Capture the cell that displays the provided text and extract its [X, Y] central coordinate. 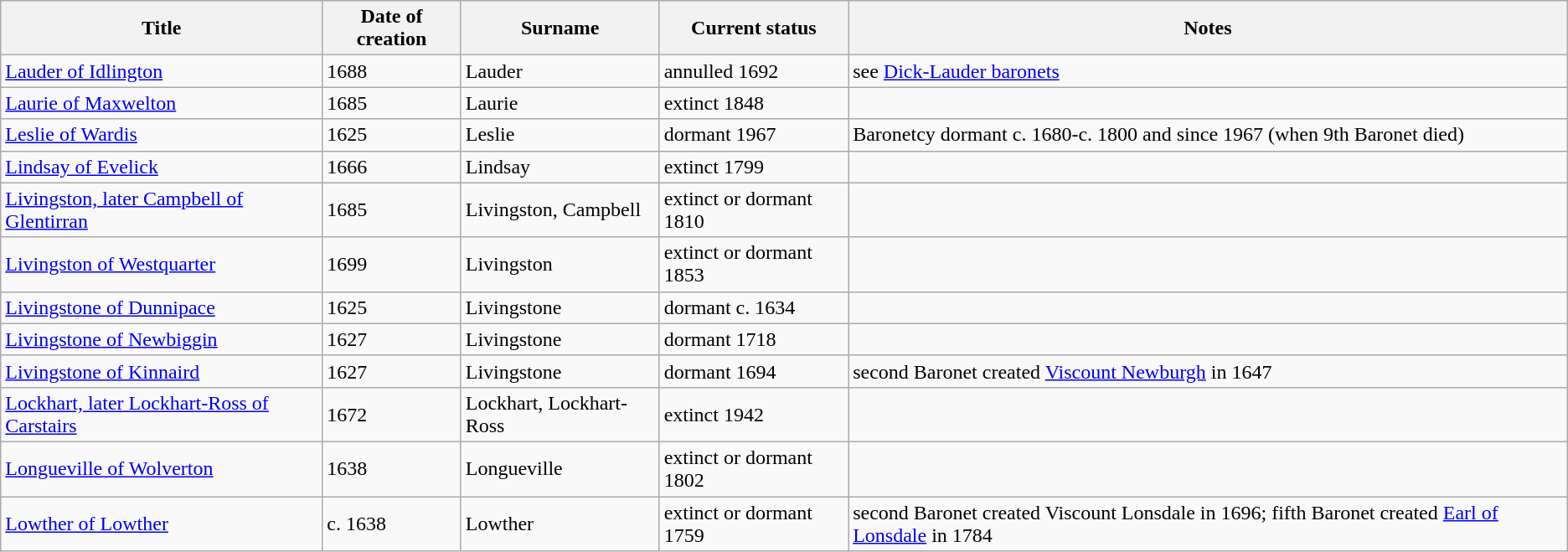
Lowther [560, 523]
Livingston, Campbell [560, 209]
extinct 1942 [754, 414]
extinct or dormant 1810 [754, 209]
1688 [392, 71]
Livingston, later Campbell of Glentirran [162, 209]
Livingstone of Newbiggin [162, 339]
Lockhart, later Lockhart-Ross of Carstairs [162, 414]
dormant 1718 [754, 339]
second Baronet created Viscount Newburgh in 1647 [1208, 371]
Leslie [560, 135]
Livingston [560, 265]
dormant 1967 [754, 135]
1666 [392, 167]
Lowther of Lowther [162, 523]
dormant c. 1634 [754, 307]
1638 [392, 469]
Title [162, 28]
Laurie of Maxwelton [162, 103]
Date of creation [392, 28]
Livingstone of Dunnipace [162, 307]
Surname [560, 28]
Laurie [560, 103]
dormant 1694 [754, 371]
Notes [1208, 28]
Lockhart, Lockhart-Ross [560, 414]
extinct or dormant 1853 [754, 265]
extinct or dormant 1759 [754, 523]
annulled 1692 [754, 71]
Lauder [560, 71]
1699 [392, 265]
Livingstone of Kinnaird [162, 371]
extinct or dormant 1802 [754, 469]
Longueville [560, 469]
extinct 1848 [754, 103]
second Baronet created Viscount Lonsdale in 1696; fifth Baronet created Earl of Lonsdale in 1784 [1208, 523]
extinct 1799 [754, 167]
Lindsay [560, 167]
c. 1638 [392, 523]
Baronetcy dormant c. 1680-c. 1800 and since 1967 (when 9th Baronet died) [1208, 135]
Current status [754, 28]
see Dick-Lauder baronets [1208, 71]
Lauder of Idlington [162, 71]
Longueville of Wolverton [162, 469]
Leslie of Wardis [162, 135]
Lindsay of Evelick [162, 167]
1672 [392, 414]
Livingston of Westquarter [162, 265]
